Pinpoint the cell where the given text exists, returning its (x, y) midpoint coordinate. 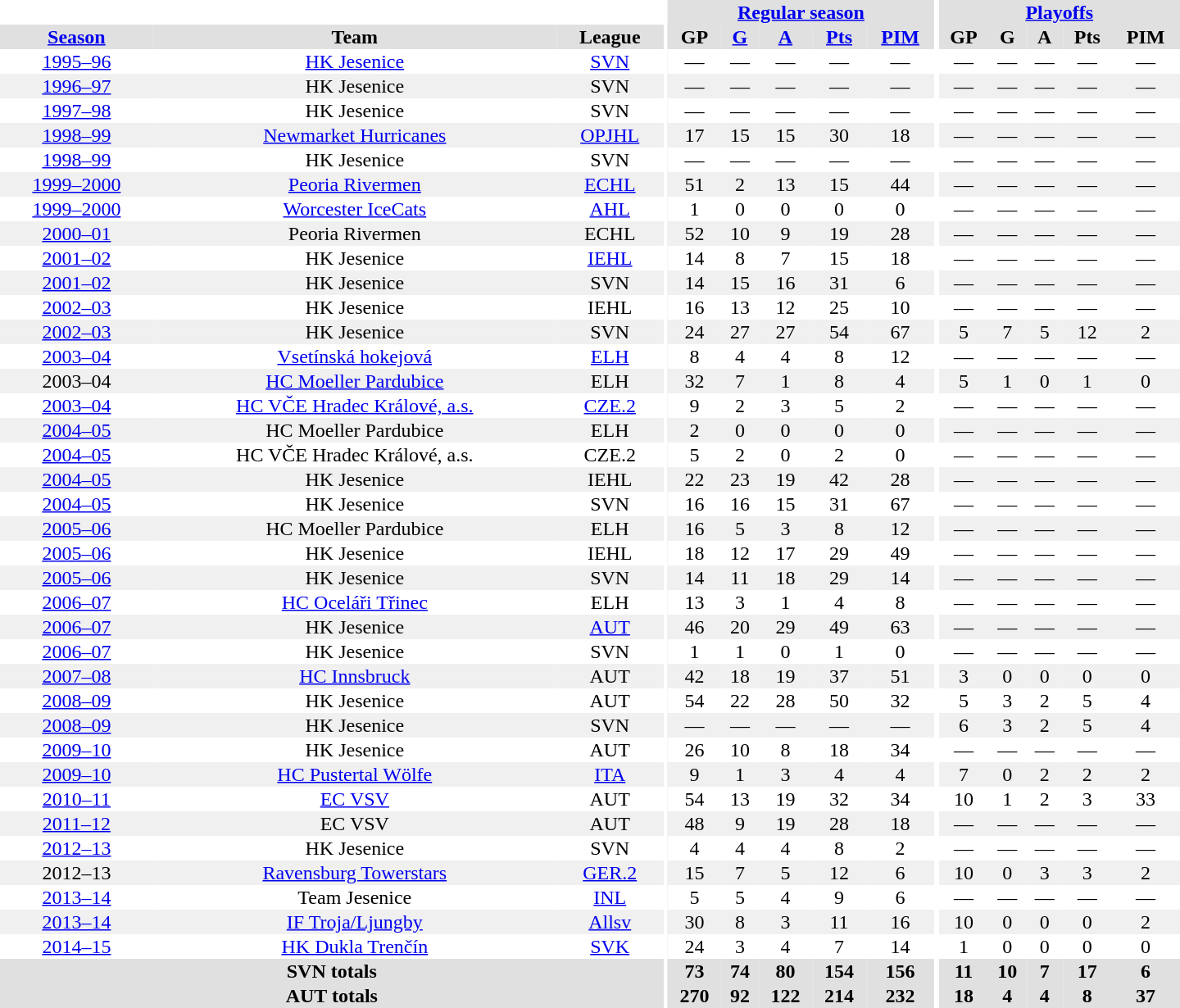
80 (786, 971)
Team (355, 37)
IF Troja/Ljungby (355, 922)
Regular season (801, 12)
2014–15 (77, 947)
HC Pustertal Wölfe (355, 774)
HC Innsbruck (355, 676)
SVK (610, 947)
OPJHL (610, 135)
232 (901, 996)
2007–08 (77, 676)
48 (695, 824)
156 (901, 971)
44 (901, 184)
122 (786, 996)
Season (77, 37)
74 (739, 971)
2010–11 (77, 799)
1997–98 (77, 111)
73 (695, 971)
INL (610, 897)
SVN totals (332, 971)
Playoffs (1059, 12)
270 (695, 996)
HC Oceláři Třinec (355, 602)
Ravensburg Towerstars (355, 873)
26 (695, 750)
23 (739, 479)
214 (839, 996)
GER.2 (610, 873)
ITA (610, 774)
Worcester IceCats (355, 209)
63 (901, 627)
1996–97 (77, 86)
2011–12 (77, 824)
Allsv (610, 922)
Newmarket Hurricanes (355, 135)
46 (695, 627)
HK Dukla Trenčín (355, 947)
154 (839, 971)
2000–01 (77, 234)
Vsetínská hokejová (355, 356)
20 (739, 627)
92 (739, 996)
50 (839, 701)
AUT totals (332, 996)
25 (839, 307)
AHL (610, 209)
1995–96 (77, 61)
Team Jesenice (355, 897)
33 (1146, 799)
52 (695, 234)
League (610, 37)
